Return [x, y] of the center of cell containing provided text 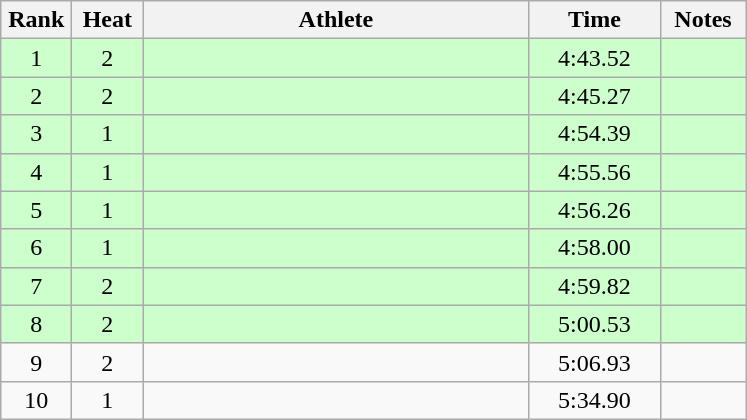
6 [36, 248]
7 [36, 286]
4:59.82 [594, 286]
5:06.93 [594, 362]
Athlete [336, 20]
5:34.90 [594, 400]
9 [36, 362]
4:56.26 [594, 210]
4 [36, 172]
4:55.56 [594, 172]
8 [36, 324]
5:00.53 [594, 324]
Rank [36, 20]
Time [594, 20]
Heat [108, 20]
4:58.00 [594, 248]
4:45.27 [594, 96]
4:54.39 [594, 134]
3 [36, 134]
Notes [703, 20]
4:43.52 [594, 58]
5 [36, 210]
10 [36, 400]
